Search for the cell housing the specified text and yield its (X, Y) center coordinate. 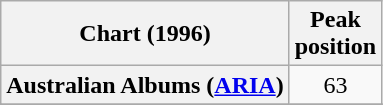
Australian Albums (ARIA) (145, 85)
63 (335, 85)
Peakposition (335, 34)
Chart (1996) (145, 34)
